Output the [X, Y] coordinate of the center of the cell containing the given text.  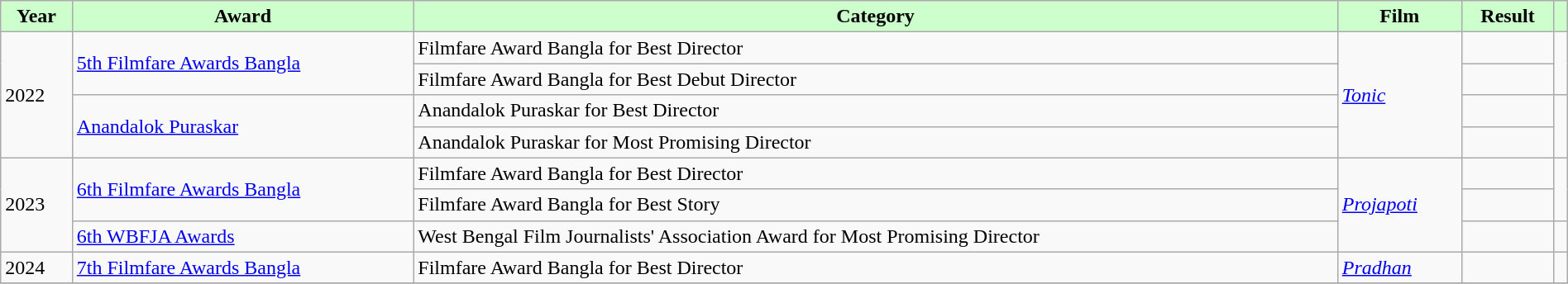
Tonic [1399, 95]
5th Filmfare Awards Bangla [242, 64]
Year [36, 17]
Pradhan [1399, 267]
6th WBFJA Awards [242, 236]
West Bengal Film Journalists' Association Award for Most Promising Director [875, 236]
Category [875, 17]
Filmfare Award Bangla for Best Debut Director [875, 79]
Filmfare Award Bangla for Best Story [875, 205]
Anandalok Puraskar for Best Director [875, 111]
Result [1508, 17]
2024 [36, 267]
6th Filmfare Awards Bangla [242, 189]
2022 [36, 95]
Anandalok Puraskar for Most Promising Director [875, 142]
Projapoti [1399, 205]
Anandalok Puraskar [242, 126]
Film [1399, 17]
Award [242, 17]
7th Filmfare Awards Bangla [242, 267]
2023 [36, 205]
